From the cell containing the given text, extract its center point as [x, y] coordinate. 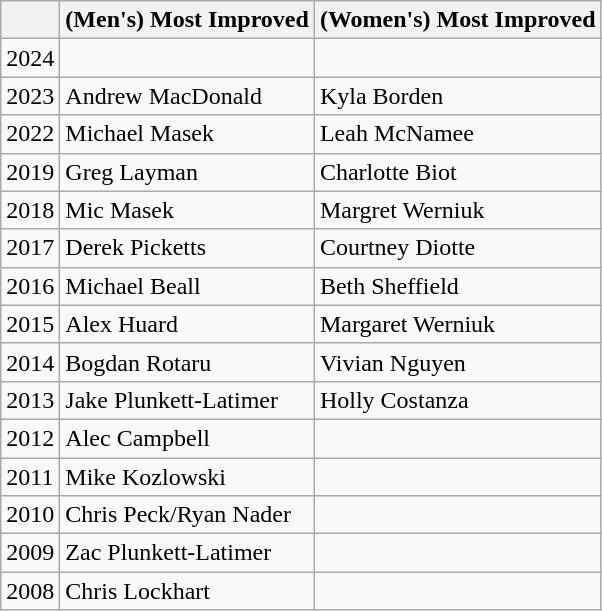
Chris Lockhart [188, 591]
Courtney Diotte [458, 248]
(Women's) Most Improved [458, 20]
Beth Sheffield [458, 286]
2010 [30, 515]
Charlotte Biot [458, 172]
2019 [30, 172]
2012 [30, 438]
2016 [30, 286]
Bogdan Rotaru [188, 362]
Jake Plunkett-Latimer [188, 400]
2011 [30, 477]
Margaret Werniuk [458, 324]
2015 [30, 324]
Mike Kozlowski [188, 477]
Vivian Nguyen [458, 362]
Mic Masek [188, 210]
Andrew MacDonald [188, 96]
Michael Beall [188, 286]
Michael Masek [188, 134]
Margret Werniuk [458, 210]
Kyla Borden [458, 96]
Alec Campbell [188, 438]
Leah McNamee [458, 134]
2023 [30, 96]
2017 [30, 248]
Greg Layman [188, 172]
Holly Costanza [458, 400]
(Men's) Most Improved [188, 20]
2008 [30, 591]
2018 [30, 210]
2024 [30, 58]
Alex Huard [188, 324]
Chris Peck/Ryan Nader [188, 515]
2022 [30, 134]
Zac Plunkett-Latimer [188, 553]
2013 [30, 400]
Derek Picketts [188, 248]
2014 [30, 362]
2009 [30, 553]
